Scan for the cell matching the given text and deliver its [X, Y] coordinate at center. 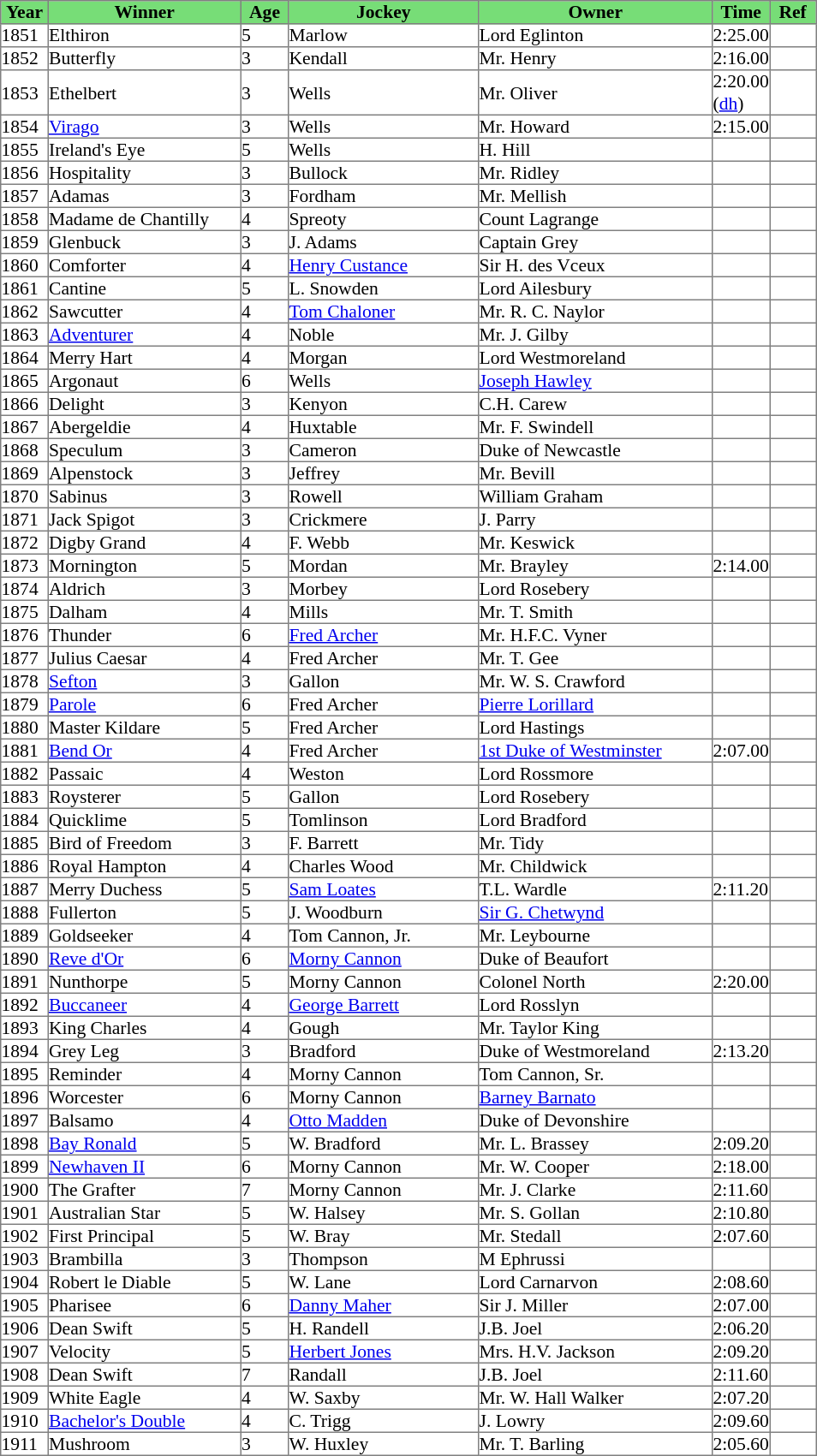
Crickmere [384, 519]
1855 [25, 149]
Mr. W. Cooper [596, 1166]
2:13.20 [742, 1051]
Lord Hastings [596, 728]
Thunder [144, 635]
2:18.00 [742, 1166]
Kendall [384, 58]
1864 [25, 358]
1908 [25, 1375]
1903 [25, 1258]
1896 [25, 1097]
1910 [25, 1421]
W. Bradford [384, 1144]
Owner [596, 12]
M Ephrussi [596, 1258]
1904 [25, 1282]
Ethelbert [144, 92]
Goldseeker [144, 935]
Tom Cannon, Sr. [596, 1073]
Royal Hampton [144, 866]
Merry Duchess [144, 888]
Master Kildare [144, 728]
Aldrich [144, 589]
Mr. S. Gollan [596, 1212]
Mr. T. Gee [596, 657]
Abergeldie [144, 426]
1874 [25, 589]
Mills [384, 611]
1893 [25, 1027]
Time [742, 12]
1905 [25, 1304]
1899 [25, 1166]
Duke of Devonshire [596, 1120]
Weston [384, 774]
Brambilla [144, 1258]
1851 [25, 36]
Barney Barnato [596, 1097]
Duke of Newcastle [596, 450]
Jockey [384, 12]
Bay Ronald [144, 1144]
Lord Westmoreland [596, 358]
Mr. Keswick [596, 543]
Ref [793, 12]
Australian Star [144, 1212]
W. Saxby [384, 1397]
Lord Rosslyn [596, 1005]
Herbert Jones [384, 1351]
Gough [384, 1027]
Year [25, 12]
Colonel North [596, 981]
Julius Caesar [144, 657]
2:15.00 [742, 127]
Sir H. des Vceux [596, 265]
F. Webb [384, 543]
Cameron [384, 450]
Thompson [384, 1258]
2:05.60 [742, 1443]
Mr. T. Smith [596, 611]
Pharisee [144, 1304]
King Charles [144, 1027]
J. Parry [596, 519]
2:07.60 [742, 1236]
Joseph Hawley [596, 380]
Captain Grey [596, 241]
1860 [25, 265]
Ireland's Eye [144, 149]
2:07.20 [742, 1397]
Lord Ailesbury [596, 288]
1866 [25, 404]
Speculum [144, 450]
Buccaneer [144, 1005]
Lord Carnarvon [596, 1282]
1865 [25, 380]
1902 [25, 1236]
Bachelor's Double [144, 1421]
Duke of Beaufort [596, 959]
1880 [25, 728]
Otto Madden [384, 1120]
Bradford [384, 1051]
Mornington [144, 565]
Elthiron [144, 36]
Noble [384, 334]
Sir J. Miller [596, 1304]
1881 [25, 750]
1856 [25, 173]
Mr. Leybourne [596, 935]
1871 [25, 519]
Mr. J. Gilby [596, 334]
1867 [25, 426]
Mr. Henry [596, 58]
2:25.00 [742, 36]
Velocity [144, 1351]
1869 [25, 472]
J. Woodburn [384, 912]
W. Bray [384, 1236]
1868 [25, 450]
Sefton [144, 681]
Mr. W. S. Crawford [596, 681]
2:08.60 [742, 1282]
J. Lowry [596, 1421]
Huxtable [384, 426]
1891 [25, 981]
F. Barrett [384, 842]
Mr. Stedall [596, 1236]
1887 [25, 888]
1873 [25, 565]
1909 [25, 1397]
Passaic [144, 774]
H. Randell [384, 1328]
Mr. Howard [596, 127]
Marlow [384, 36]
Bird of Freedom [144, 842]
Fullerton [144, 912]
Mr. Bevill [596, 472]
Count Lagrange [596, 219]
Delight [144, 404]
1884 [25, 820]
2:09.60 [742, 1421]
George Barrett [384, 1005]
Mr. Childwick [596, 866]
1882 [25, 774]
C. Trigg [384, 1421]
1853 [25, 92]
Mr. Mellish [596, 195]
Rowell [384, 496]
Alpenstock [144, 472]
1852 [25, 58]
1883 [25, 796]
1892 [25, 1005]
Sabinus [144, 496]
1879 [25, 704]
Kenyon [384, 404]
Lord Bradford [596, 820]
J. Adams [384, 241]
1878 [25, 681]
Balsamo [144, 1120]
Sam Loates [384, 888]
1872 [25, 543]
1862 [25, 312]
1858 [25, 219]
Spreoty [384, 219]
Quicklime [144, 820]
Bullock [384, 173]
Dalham [144, 611]
L. Snowden [384, 288]
1911 [25, 1443]
Parole [144, 704]
Roysterer [144, 796]
1888 [25, 912]
Digby Grand [144, 543]
Mordan [384, 565]
2:16.00 [742, 58]
Winner [144, 12]
William Graham [596, 496]
1859 [25, 241]
Mushroom [144, 1443]
1886 [25, 866]
Mr. L. Brassey [596, 1144]
W. Huxley [384, 1443]
2:06.20 [742, 1328]
1897 [25, 1120]
1885 [25, 842]
2:14.00 [742, 565]
Robert le Diable [144, 1282]
2:20.00 (dh) [742, 92]
Sawcutter [144, 312]
1901 [25, 1212]
H. Hill [596, 149]
Hospitality [144, 173]
Pierre Lorillard [596, 704]
Lord Rossmore [596, 774]
Glenbuck [144, 241]
Sir G. Chetwynd [596, 912]
The Grafter [144, 1190]
Butterfly [144, 58]
Danny Maher [384, 1304]
1889 [25, 935]
Argonaut [144, 380]
1854 [25, 127]
Mr. W. Hall Walker [596, 1397]
Virago [144, 127]
2:11.20 [742, 888]
Nunthorpe [144, 981]
Madame de Chantilly [144, 219]
Cantine [144, 288]
1898 [25, 1144]
1894 [25, 1051]
W. Lane [384, 1282]
Age [265, 12]
Merry Hart [144, 358]
Bend Or [144, 750]
Worcester [144, 1097]
C.H. Carew [596, 404]
Tomlinson [384, 820]
Adamas [144, 195]
Mr. Ridley [596, 173]
Mr. H.F.C. Vyner [596, 635]
Morbey [384, 589]
Fordham [384, 195]
Tom Chaloner [384, 312]
2:10.80 [742, 1212]
Mr. R. C. Naylor [596, 312]
White Eagle [144, 1397]
First Principal [144, 1236]
Randall [384, 1375]
Grey Leg [144, 1051]
Lord Eglinton [596, 36]
Mr. Brayley [596, 565]
1st Duke of Westminster [596, 750]
1895 [25, 1073]
2:20.00 [742, 981]
Mrs. H.V. Jackson [596, 1351]
1876 [25, 635]
Duke of Westmoreland [596, 1051]
Mr. Oliver [596, 92]
T.L. Wardle [596, 888]
1906 [25, 1328]
Reve d'Or [144, 959]
Mr. Taylor King [596, 1027]
1907 [25, 1351]
1890 [25, 959]
1900 [25, 1190]
Henry Custance [384, 265]
Jeffrey [384, 472]
Morgan [384, 358]
Mr. J. Clarke [596, 1190]
1877 [25, 657]
1861 [25, 288]
Mr. Tidy [596, 842]
Comforter [144, 265]
1875 [25, 611]
Reminder [144, 1073]
Mr. F. Swindell [596, 426]
Mr. T. Barling [596, 1443]
Jack Spigot [144, 519]
Tom Cannon, Jr. [384, 935]
Newhaven II [144, 1166]
Adventurer [144, 334]
W. Halsey [384, 1212]
1857 [25, 195]
Charles Wood [384, 866]
1863 [25, 334]
1870 [25, 496]
